Determine the (x, y) coordinate at the center of the cell enclosing the given text.  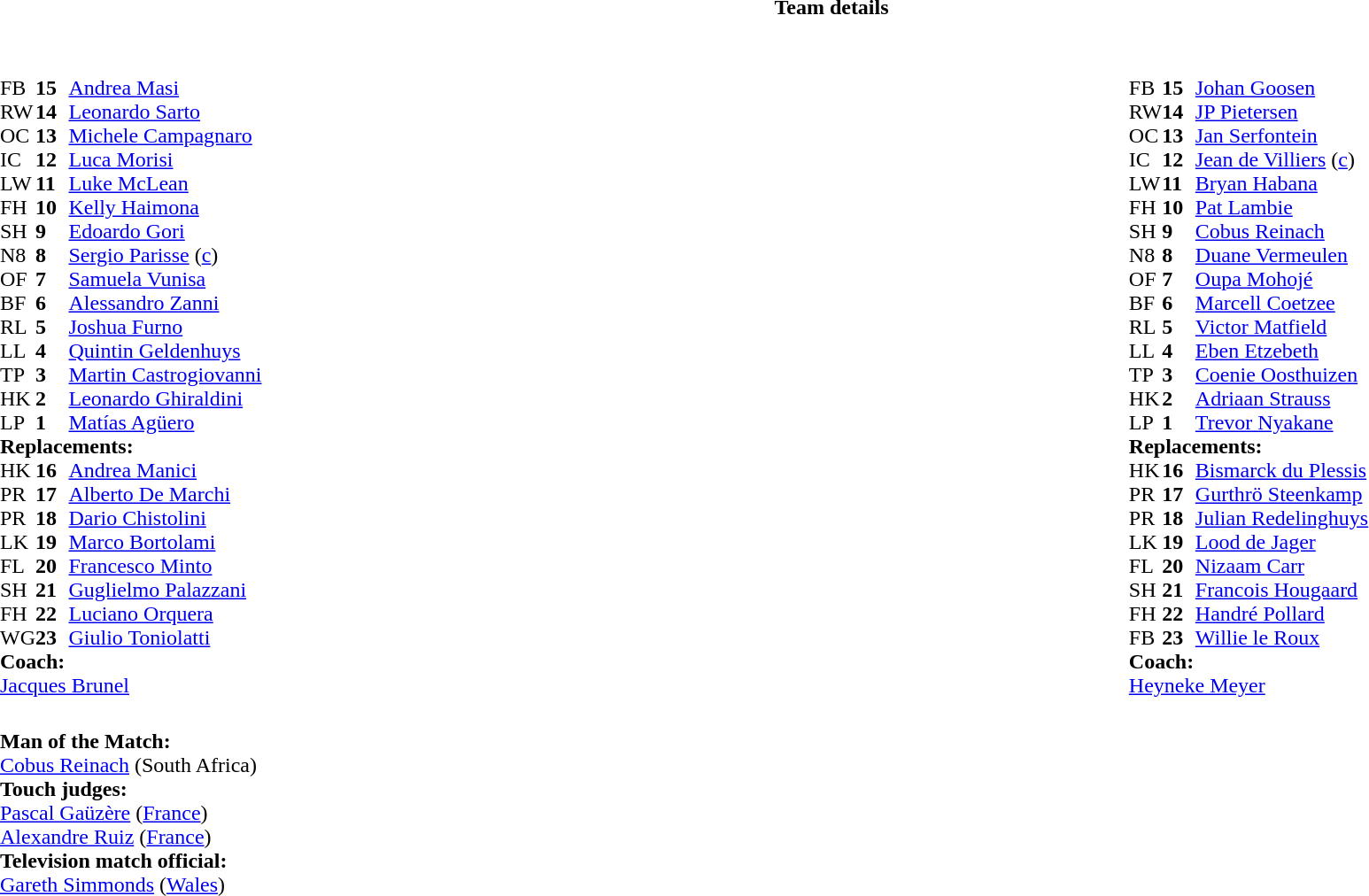
Sergio Parisse (c) (165, 255)
Alberto De Marchi (165, 494)
Dario Chistolini (165, 519)
Andrea Masi (165, 89)
Lood de Jager (1282, 542)
Marco Bortolami (165, 542)
Handré Pollard (1282, 614)
Luke McLean (165, 184)
JP Pietersen (1282, 112)
Andrea Manici (165, 471)
Martin Castrogiovanni (165, 375)
Francesco Minto (165, 567)
Trevor Nyakane (1282, 423)
Jan Serfontein (1282, 136)
Edoardo Gori (165, 232)
Pat Lambie (1282, 207)
Oupa Mohojé (1282, 280)
Victor Matfield (1282, 328)
Luciano Orquera (165, 614)
Johan Goosen (1282, 89)
Heyneke Meyer (1249, 685)
Coenie Oosthuizen (1282, 375)
Julian Redelinghuys (1282, 519)
Joshua Furno (165, 328)
Eben Etzebeth (1282, 351)
Adriaan Strauss (1282, 398)
Matías Agüero (165, 423)
Giulio Toniolatti (165, 637)
Luca Morisi (165, 159)
Leonardo Sarto (165, 112)
Willie le Roux (1282, 637)
Marcell Coetzee (1282, 303)
Jacques Brunel (131, 685)
Alessandro Zanni (165, 303)
Leonardo Ghiraldini (165, 398)
WG (18, 637)
Michele Campagnaro (165, 136)
Guglielmo Palazzani (165, 590)
Duane Vermeulen (1282, 255)
Kelly Haimona (165, 207)
Gurthrö Steenkamp (1282, 494)
Cobus Reinach (1282, 232)
Quintin Geldenhuys (165, 351)
Francois Hougaard (1282, 590)
Bryan Habana (1282, 184)
Samuela Vunisa (165, 280)
Nizaam Carr (1282, 567)
Bismarck du Plessis (1282, 471)
Jean de Villiers (c) (1282, 159)
